Locate the cell with the specified text and output its [x, y] center coordinate. 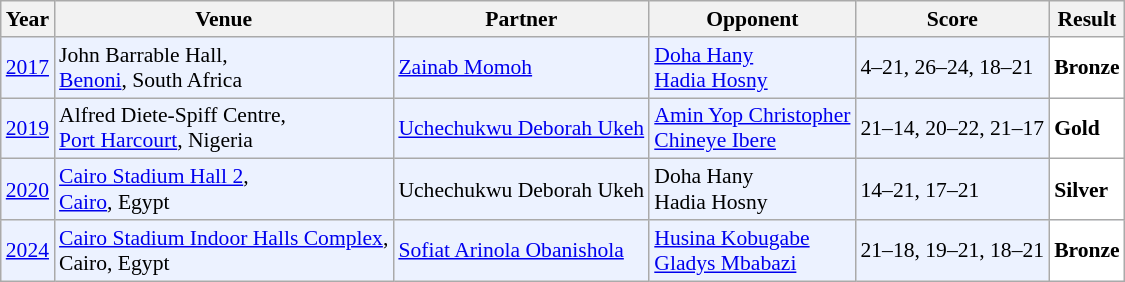
21–14, 20–22, 21–17 [952, 128]
Partner [521, 19]
Cairo Stadium Hall 2,Cairo, Egypt [224, 190]
Zainab Momoh [521, 68]
Husina Kobugabe Gladys Mbabazi [752, 250]
Alfred Diete-Spiff Centre,Port Harcourt, Nigeria [224, 128]
Result [1087, 19]
4–21, 26–24, 18–21 [952, 68]
Year [28, 19]
14–21, 17–21 [952, 190]
Score [952, 19]
Venue [224, 19]
2017 [28, 68]
John Barrable Hall,Benoni, South Africa [224, 68]
2024 [28, 250]
Sofiat Arinola Obanishola [521, 250]
2019 [28, 128]
Gold [1087, 128]
Silver [1087, 190]
21–18, 19–21, 18–21 [952, 250]
2020 [28, 190]
Amin Yop Christopher Chineye Ibere [752, 128]
Cairo Stadium Indoor Halls Complex,Cairo, Egypt [224, 250]
Opponent [752, 19]
